Locate the cell with the specified text and output its (x, y) center coordinate. 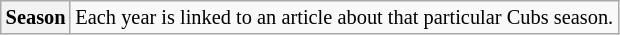
Season (36, 17)
Each year is linked to an article about that particular Cubs season. (344, 17)
